Capture the cell that displays the provided text and extract its [x, y] central coordinate. 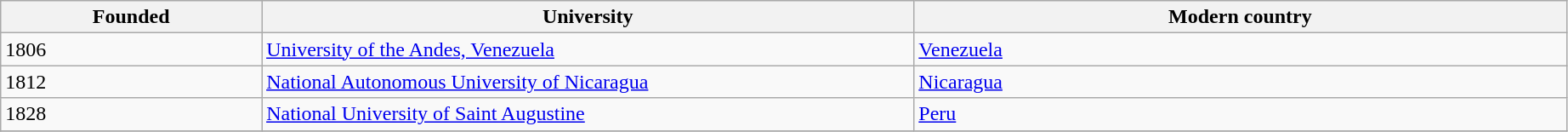
Nicaragua [1240, 82]
Modern country [1240, 17]
National University of Saint Augustine [588, 114]
Peru [1240, 114]
University of the Andes, Venezuela [588, 49]
1812 [131, 82]
Venezuela [1240, 49]
1828 [131, 114]
National Autonomous University of Nicaragua [588, 82]
1806 [131, 49]
Founded [131, 17]
University [588, 17]
